Identify which cell holds the provided text, then report its [x, y] central coordinate. 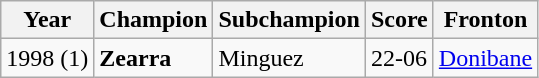
Year [48, 20]
Minguez [289, 58]
22-06 [399, 58]
Zearra [154, 58]
Champion [154, 20]
Donibane [485, 58]
Subchampion [289, 20]
Score [399, 20]
1998 (1) [48, 58]
Fronton [485, 20]
